Pinpoint the cell where the given text exists, returning its (x, y) midpoint coordinate. 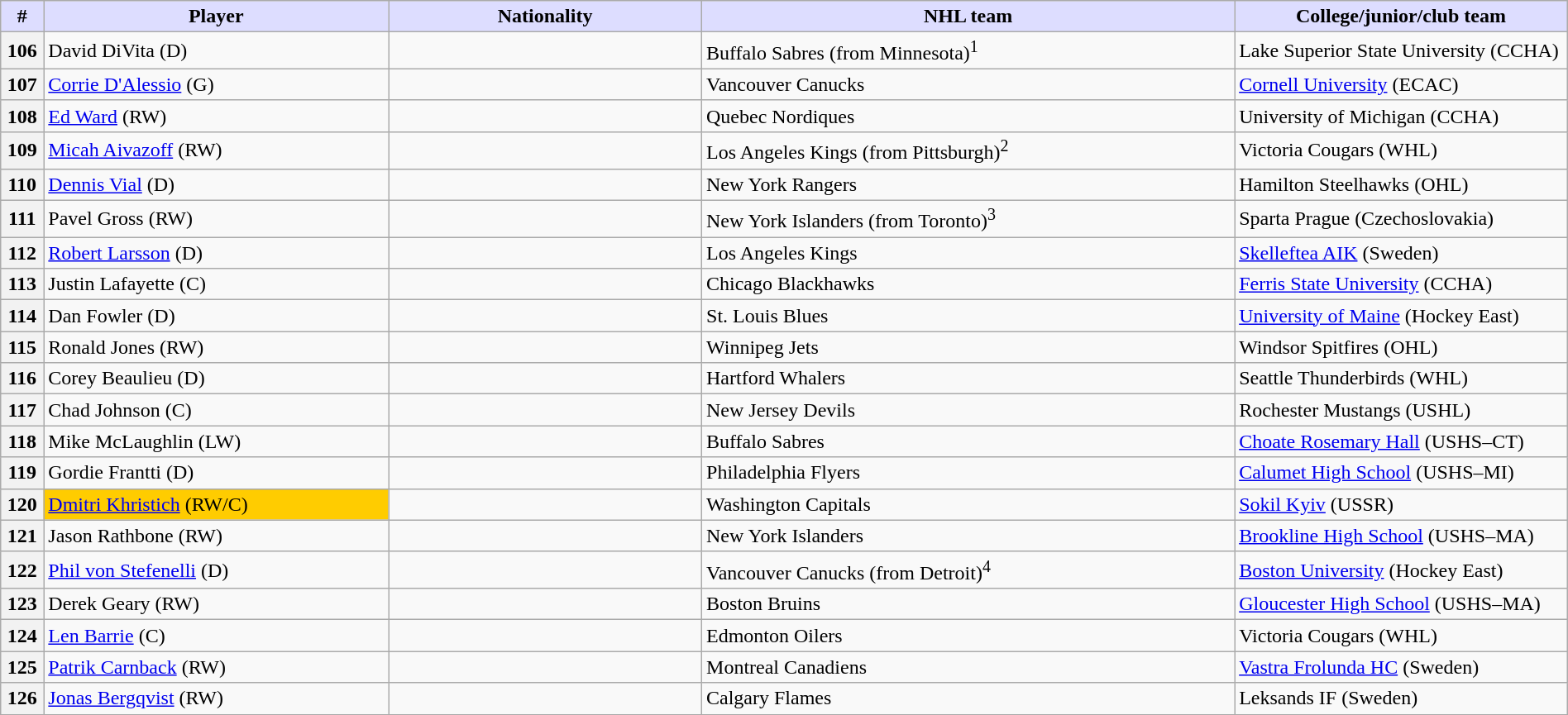
Ferris State University (CCHA) (1401, 284)
New York Rangers (968, 184)
Quebec Nordiques (968, 116)
Buffalo Sabres (from Minnesota)1 (968, 51)
Nationality (546, 17)
Ed Ward (RW) (217, 116)
Corrie D'Alessio (G) (217, 84)
New York Islanders (from Toronto)3 (968, 218)
Hamilton Steelhawks (OHL) (1401, 184)
Leksands IF (Sweden) (1401, 698)
University of Michigan (CCHA) (1401, 116)
Lake Superior State University (CCHA) (1401, 51)
New Jersey Devils (968, 410)
125 (22, 667)
Derek Geary (RW) (217, 604)
Skelleftea AIK (Sweden) (1401, 253)
Dmitri Khristich (RW/C) (217, 504)
Gloucester High School (USHS–MA) (1401, 604)
120 (22, 504)
St. Louis Blues (968, 316)
112 (22, 253)
Edmonton Oilers (968, 636)
Phil von Stefenelli (D) (217, 570)
Buffalo Sabres (968, 441)
Winnipeg Jets (968, 347)
113 (22, 284)
Jonas Bergqvist (RW) (217, 698)
Calumet High School (USHS–MI) (1401, 473)
Mike McLaughlin (LW) (217, 441)
Corey Beaulieu (D) (217, 379)
109 (22, 150)
New York Islanders (968, 536)
Pavel Gross (RW) (217, 218)
Vancouver Canucks (from Detroit)4 (968, 570)
Dennis Vial (D) (217, 184)
Hartford Whalers (968, 379)
Choate Rosemary Hall (USHS–CT) (1401, 441)
Brookline High School (USHS–MA) (1401, 536)
Robert Larsson (D) (217, 253)
Sparta Prague (Czechoslovakia) (1401, 218)
Windsor Spitfires (OHL) (1401, 347)
124 (22, 636)
118 (22, 441)
119 (22, 473)
David DiVita (D) (217, 51)
Dan Fowler (D) (217, 316)
110 (22, 184)
Cornell University (ECAC) (1401, 84)
Los Angeles Kings (from Pittsburgh)2 (968, 150)
111 (22, 218)
122 (22, 570)
123 (22, 604)
117 (22, 410)
Micah Aivazoff (RW) (217, 150)
NHL team (968, 17)
Ronald Jones (RW) (217, 347)
Jason Rathbone (RW) (217, 536)
Boston Bruins (968, 604)
Sokil Kyiv (USSR) (1401, 504)
Calgary Flames (968, 698)
Gordie Frantti (D) (217, 473)
106 (22, 51)
126 (22, 698)
121 (22, 536)
107 (22, 84)
116 (22, 379)
Vancouver Canucks (968, 84)
College/junior/club team (1401, 17)
Chicago Blackhawks (968, 284)
Boston University (Hockey East) (1401, 570)
# (22, 17)
Los Angeles Kings (968, 253)
Justin Lafayette (C) (217, 284)
Seattle Thunderbirds (WHL) (1401, 379)
Player (217, 17)
Rochester Mustangs (USHL) (1401, 410)
Washington Capitals (968, 504)
Vastra Frolunda HC (Sweden) (1401, 667)
Patrik Carnback (RW) (217, 667)
Chad Johnson (C) (217, 410)
University of Maine (Hockey East) (1401, 316)
Len Barrie (C) (217, 636)
108 (22, 116)
Philadelphia Flyers (968, 473)
115 (22, 347)
114 (22, 316)
Montreal Canadiens (968, 667)
